Capture the cell that displays the provided text and extract its [x, y] central coordinate. 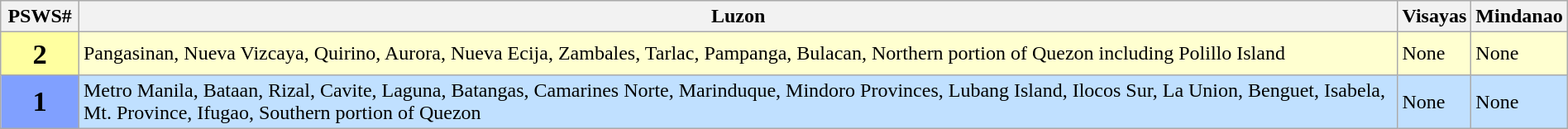
PSWS# [40, 17]
1 [40, 101]
Visayas [1434, 17]
Mindanao [1519, 17]
2 [40, 54]
Pangasinan, Nueva Vizcaya, Quirino, Aurora, Nueva Ecija, Zambales, Tarlac, Pampanga, Bulacan, Northern portion of Quezon including Polillo Island [738, 54]
Luzon [738, 17]
